Output the (X, Y) coordinate of the center of the cell containing the given text.  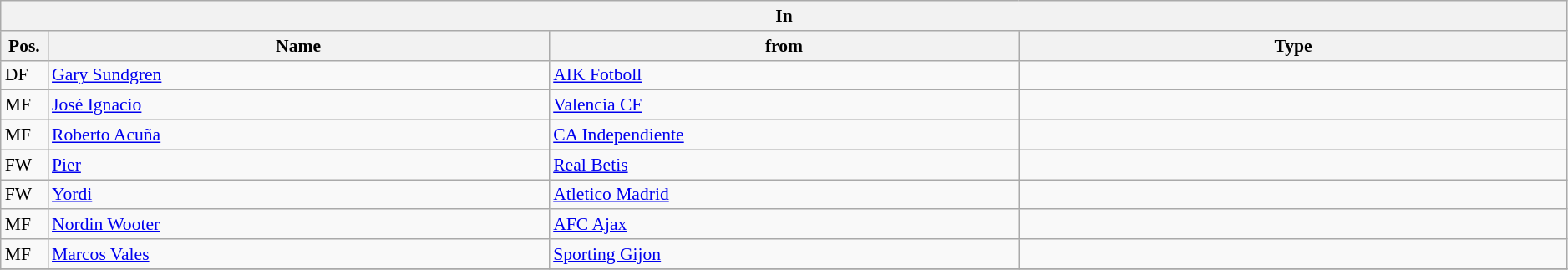
Real Betis (784, 165)
CA Independiente (784, 135)
Type (1293, 46)
Yordi (298, 195)
Marcos Vales (298, 254)
Roberto Acuña (298, 135)
Name (298, 46)
Sporting Gijon (784, 254)
José Ignacio (298, 105)
AIK Fotboll (784, 75)
AFC Ajax (784, 225)
Valencia CF (784, 105)
Gary Sundgren (298, 75)
Atletico Madrid (784, 195)
from (784, 46)
DF (24, 75)
Pos. (24, 46)
In (784, 16)
Pier (298, 165)
Nordin Wooter (298, 225)
